Identify which cell holds the provided text, then report its (x, y) central coordinate. 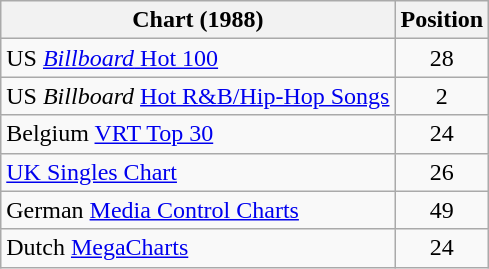
Dutch MegaCharts (198, 248)
26 (442, 172)
2 (442, 96)
US Billboard Hot R&B/Hip-Hop Songs (198, 96)
49 (442, 210)
Chart (1988) (198, 20)
German Media Control Charts (198, 210)
28 (442, 58)
Belgium VRT Top 30 (198, 134)
Position (442, 20)
US Billboard Hot 100 (198, 58)
UK Singles Chart (198, 172)
